Output the [X, Y] coordinate of the center of the cell containing the given text.  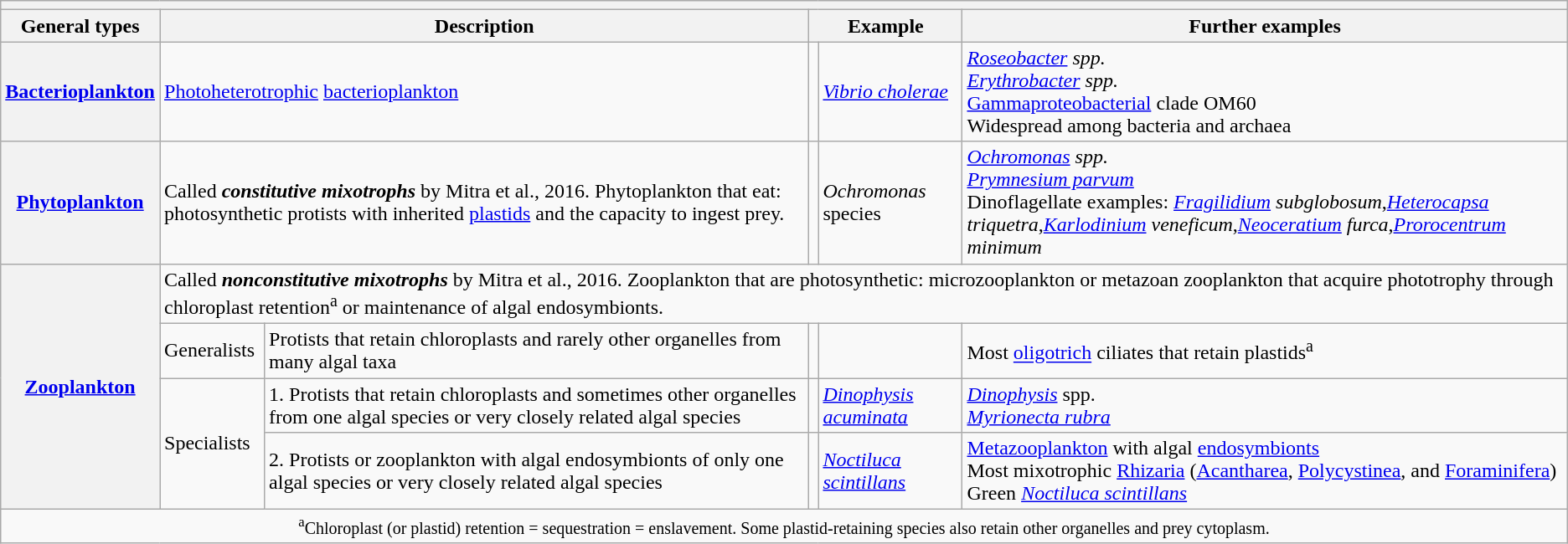
General types [80, 26]
aChloroplast (or plastid) retention = sequestration = enslavement. Some plastid-retaining species also retain other organelles and prey cytoplasm. [784, 526]
Ochromonas species [890, 203]
Description [484, 26]
Zooplankton [80, 387]
Dinophysis spp.Myrionecta rubra [1265, 405]
Dinophysis acuminata [890, 405]
Specialists [211, 444]
Protists that retain chloroplasts and rarely other organelles from many algal taxa [537, 352]
Phytoplankton [80, 203]
Example [886, 26]
2. Protists or zooplankton with algal endosymbionts of only one algal species or very closely related algal species [537, 471]
1. Protists that retain chloroplasts and sometimes other organelles from one algal species or very closely related algal species [537, 405]
Bacterioplankton [80, 92]
Roseobacter spp.Erythrobacter spp.Gammaproteobacterial clade OM60Widespread among bacteria and archaea [1265, 92]
Vibrio cholerae [890, 92]
Generalists [211, 352]
Photoheterotrophic bacterioplankton [484, 92]
Further examples [1265, 26]
Noctiluca scintillans [890, 471]
Metazooplankton with algal endosymbiontsMost mixotrophic Rhizaria (Acantharea, Polycystinea, and Foraminifera)Green Noctiluca scintillans [1265, 471]
Most oligotrich ciliates that retain plastidsa [1265, 352]
